Locate the cell with the specified text and output its (X, Y) center coordinate. 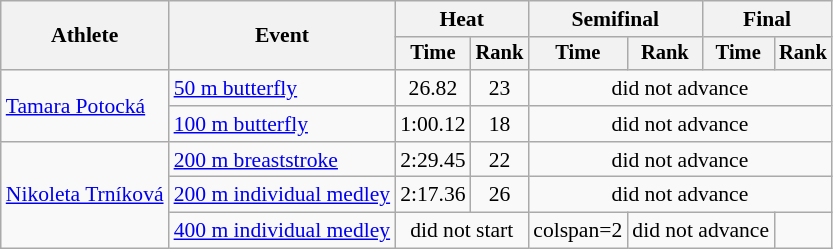
Nikoleta Trníková (85, 196)
23 (500, 88)
200 m breaststroke (282, 160)
Event (282, 36)
colspan=2 (578, 231)
26 (500, 195)
22 (500, 160)
Final (766, 19)
2:29.45 (432, 160)
100 m butterfly (282, 124)
Semifinal (615, 19)
Tamara Potocká (85, 106)
Athlete (85, 36)
200 m individual medley (282, 195)
18 (500, 124)
2:17.36 (432, 195)
1:00.12 (432, 124)
400 m individual medley (282, 231)
50 m butterfly (282, 88)
26.82 (432, 88)
did not start (462, 231)
Heat (462, 19)
